Capture the cell that displays the provided text and extract its (x, y) central coordinate. 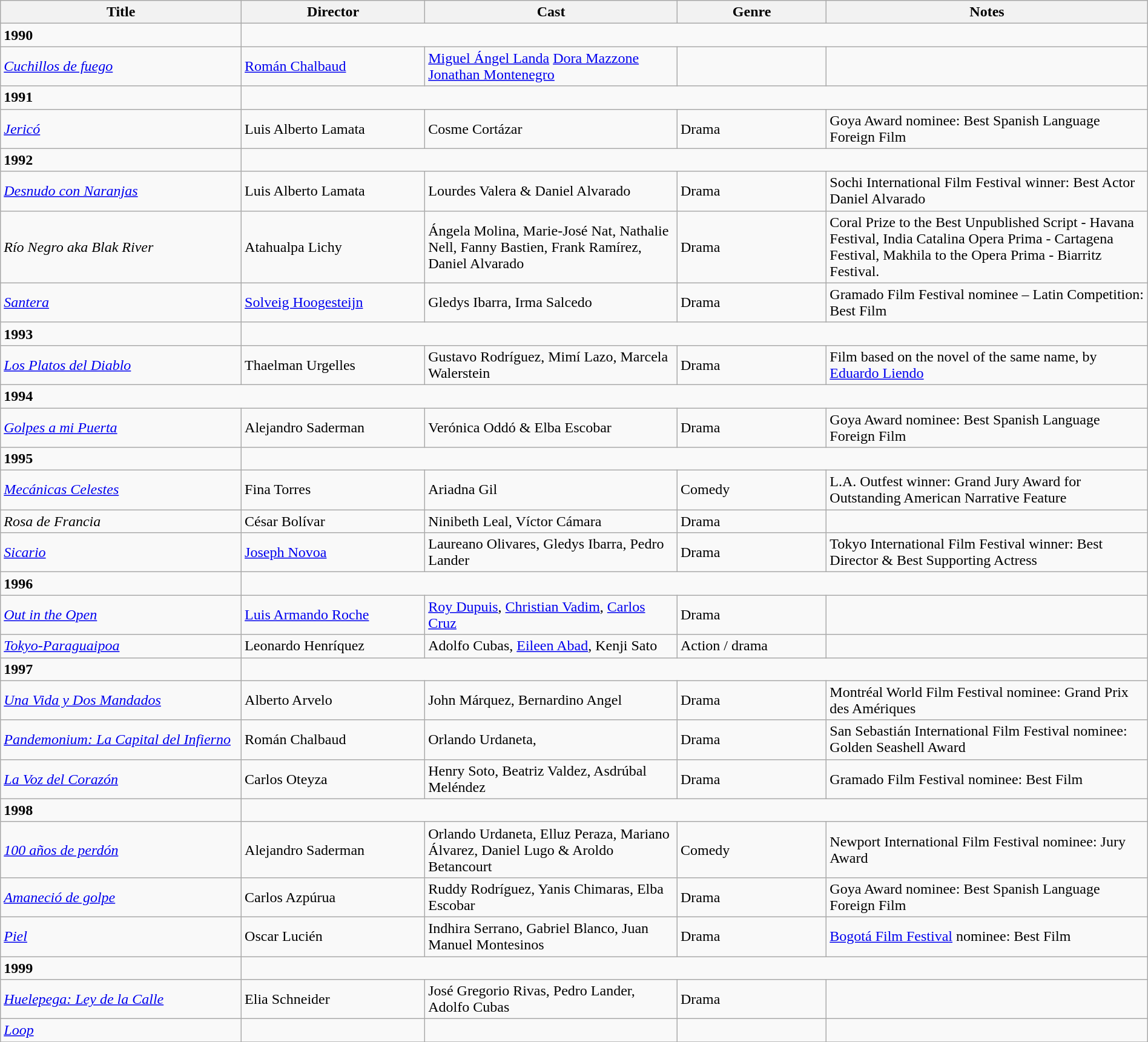
Miguel Ángel Landa Dora Mazzone Jonathan Montenegro (551, 67)
San Sebastián International Film Festival nominee: Golden Seashell Award (987, 740)
Gramado Film Festival nominee: Best Film (987, 779)
Oscar Lucién (333, 936)
Solveig Hoogesteijn (333, 303)
Cast (551, 12)
Gustavo Rodríguez, Mimí Lazo, Marcela Walerstein (551, 364)
Desnudo con Naranjas (121, 191)
La Voz del Corazón (121, 779)
Loop (121, 1030)
100 años de perdón (121, 849)
Los Platos del Diablo (121, 364)
Genre (751, 12)
Title (121, 12)
Verónica Oddó & Elba Escobar (551, 427)
Cuchillos de fuego (121, 67)
Thaelman Urgelles (333, 364)
Luis Armando Roche (333, 615)
Alberto Arvelo (333, 700)
Ariadna Gil (551, 490)
Orlando Urdaneta, (551, 740)
Golpes a mi Puerta (121, 427)
Newport International Film Festival nominee: Jury Award (987, 849)
Río Negro aka Blak River (121, 247)
1998 (121, 810)
Amaneció de golpe (121, 897)
Piel (121, 936)
1990 (121, 35)
Adolfo Cubas, Eileen Abad, Kenji Sato (551, 646)
Orlando Urdaneta, Elluz Peraza, Mariano Álvarez, Daniel Lugo & Aroldo Betancourt (551, 849)
Lourdes Valera & Daniel Alvarado (551, 191)
Henry Soto, Beatriz Valdez, Asdrúbal Meléndez (551, 779)
Huelepega: Ley de la Calle (121, 999)
Gramado Film Festival nominee – Latin Competition: Best Film (987, 303)
Director (333, 12)
Mecánicas Celestes (121, 490)
John Márquez, Bernardino Angel (551, 700)
Leonardo Henríquez (333, 646)
Ángela Molina, Marie-José Nat, Nathalie Nell, Fanny Bastien, Frank Ramírez, Daniel Alvarado (551, 247)
Montréal World Film Festival nominee: Grand Prix des Amériques (987, 700)
Tokyo-Paraguaipoa (121, 646)
Ruddy Rodríguez, Yanis Chimaras, Elba Escobar (551, 897)
Film based on the novel of the same name, by Eduardo Liendo (987, 364)
Santera (121, 303)
Roy Dupuis, Christian Vadim, Carlos Cruz (551, 615)
1992 (121, 160)
Notes (987, 12)
1996 (121, 584)
Laureano Olivares, Gledys Ibarra, Pedro Lander (551, 552)
Ninibeth Leal, Víctor Cámara (551, 521)
Fina Torres (333, 490)
1993 (121, 334)
1995 (121, 459)
José Gregorio Rivas, Pedro Lander, Adolfo Cubas (551, 999)
Gledys Ibarra, Irma Salcedo (551, 303)
Jericó (121, 128)
Joseph Novoa (333, 552)
Elia Schneider (333, 999)
1994 (574, 396)
1997 (121, 669)
Out in the Open (121, 615)
Action / drama (751, 646)
Tokyo International Film Festival winner: Best Director & Best Supporting Actress (987, 552)
Una Vida y Dos Mandados (121, 700)
Carlos Azpúrua (333, 897)
Indhira Serrano, Gabriel Blanco, Juan Manuel Montesinos (551, 936)
César Bolívar (333, 521)
Pandemonium: La Capital del Infierno (121, 740)
Cosme Cortázar (551, 128)
Atahualpa Lichy (333, 247)
Sochi International Film Festival winner: Best Actor Daniel Alvarado (987, 191)
Bogotá Film Festival nominee: Best Film (987, 936)
Sicario (121, 552)
1991 (121, 97)
Rosa de Francia (121, 521)
1999 (121, 968)
Carlos Oteyza (333, 779)
L.A. Outfest winner: Grand Jury Award for Outstanding American Narrative Feature (987, 490)
